Output the (X, Y) coordinate of the center of the cell containing the given text.  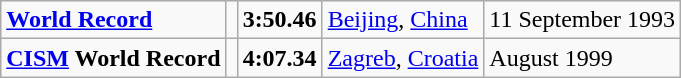
CISM World Record (114, 58)
11 September 1993 (582, 20)
Zagreb, Croatia (403, 58)
World Record (114, 20)
August 1999 (582, 58)
3:50.46 (280, 20)
4:07.34 (280, 58)
Beijing, China (403, 20)
